Determine the (x, y) coordinate at the center of the cell enclosing the given text.  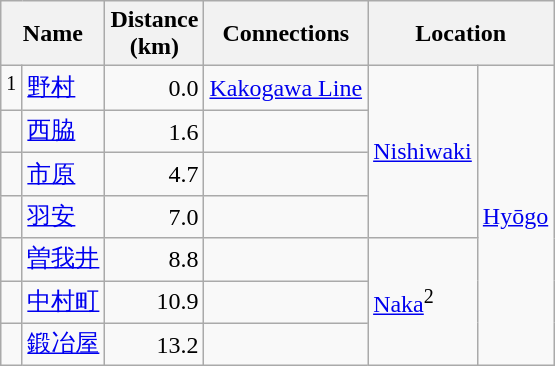
Hyōgo (515, 216)
8.8 (154, 260)
0.0 (154, 88)
4.7 (154, 174)
10.9 (154, 302)
鍛冶屋 (64, 344)
13.2 (154, 344)
Location (461, 34)
1.6 (154, 132)
中村町 (64, 302)
Nishiwaki (423, 152)
Name (53, 34)
Naka2 (423, 302)
西脇 (64, 132)
1 (12, 88)
市原 (64, 174)
Kakogawa Line (286, 88)
Distance(km) (154, 34)
Connections (286, 34)
野村 (64, 88)
曽我井 (64, 260)
羽安 (64, 216)
7.0 (154, 216)
